Pinpoint the cell where the given text exists, returning its (X, Y) midpoint coordinate. 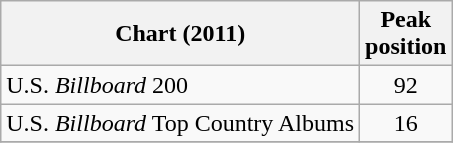
U.S. Billboard Top Country Albums (180, 123)
Peakposition (406, 34)
U.S. Billboard 200 (180, 85)
92 (406, 85)
Chart (2011) (180, 34)
16 (406, 123)
